Search for the cell housing the specified text and yield its [X, Y] center coordinate. 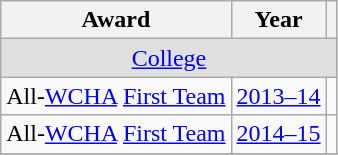
2013–14 [278, 96]
College [169, 58]
Year [278, 20]
Award [116, 20]
2014–15 [278, 134]
